For the text-containing cell, return its midpoint in [X, Y] coordinate format. 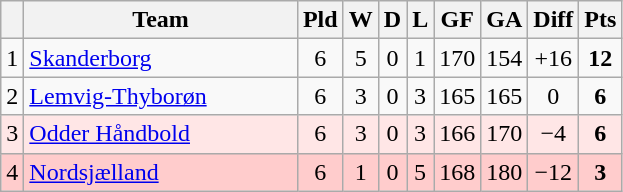
166 [458, 134]
Lemvig-Thyborøn [161, 96]
Nordsjælland [161, 172]
4 [12, 172]
L [420, 20]
−12 [554, 172]
180 [504, 172]
12 [600, 58]
D [392, 20]
+16 [554, 58]
168 [458, 172]
GA [504, 20]
−4 [554, 134]
154 [504, 58]
W [360, 20]
2 [12, 96]
Odder Håndbold [161, 134]
Team [161, 20]
Pld [320, 20]
Diff [554, 20]
Skanderborg [161, 58]
GF [458, 20]
Pts [600, 20]
